Scan for the cell matching the given text and deliver its (X, Y) coordinate at center. 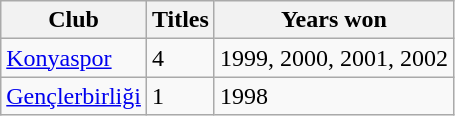
Club (74, 20)
1999, 2000, 2001, 2002 (334, 58)
Konyaspor (74, 58)
Gençlerbirliği (74, 96)
Years won (334, 20)
1 (180, 96)
Titles (180, 20)
1998 (334, 96)
4 (180, 58)
